Identify which cell holds the provided text, then report its (x, y) central coordinate. 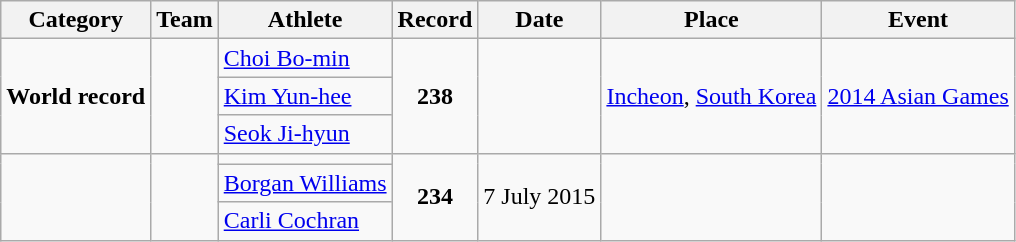
Event (918, 20)
Incheon, South Korea (712, 96)
Borgan Williams (305, 183)
World record (76, 96)
2014 Asian Games (918, 96)
Date (540, 20)
Choi Bo-min (305, 58)
Seok Ji-hyun (305, 134)
Category (76, 20)
Kim Yun-hee (305, 96)
Record (435, 20)
238 (435, 96)
Athlete (305, 20)
Carli Cochran (305, 221)
7 July 2015 (540, 196)
234 (435, 196)
Team (185, 20)
Place (712, 20)
